Capture the cell that displays the provided text and extract its (x, y) central coordinate. 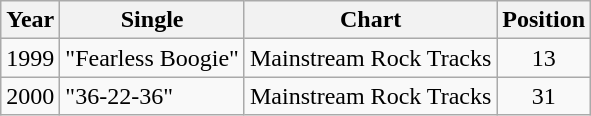
Position (544, 20)
"Fearless Boogie" (152, 58)
13 (544, 58)
Single (152, 20)
Chart (370, 20)
"36-22-36" (152, 96)
31 (544, 96)
2000 (30, 96)
Year (30, 20)
1999 (30, 58)
